Provide the [X, Y] coordinate of the cell's center where the given text is located.  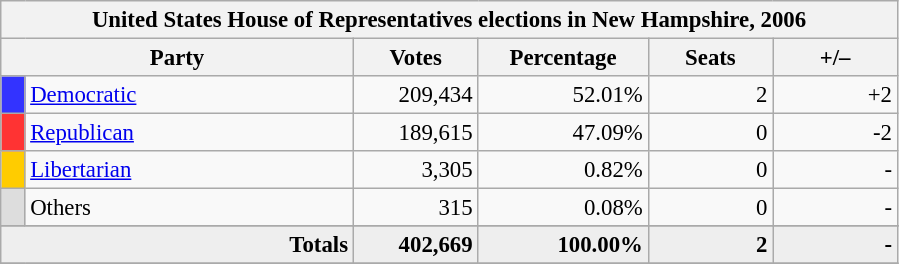
Libertarian [189, 170]
209,434 [416, 95]
Republican [189, 133]
0.08% [563, 208]
100.00% [563, 245]
Seats [710, 58]
52.01% [563, 95]
-2 [836, 133]
Votes [416, 58]
0.82% [563, 170]
Party [178, 58]
Percentage [563, 58]
Totals [178, 245]
189,615 [416, 133]
Democratic [189, 95]
Others [189, 208]
47.09% [563, 133]
United States House of Representatives elections in New Hampshire, 2006 [450, 20]
3,305 [416, 170]
+2 [836, 95]
402,669 [416, 245]
+/– [836, 58]
315 [416, 208]
